Locate the cell with the specified text and output its (X, Y) center coordinate. 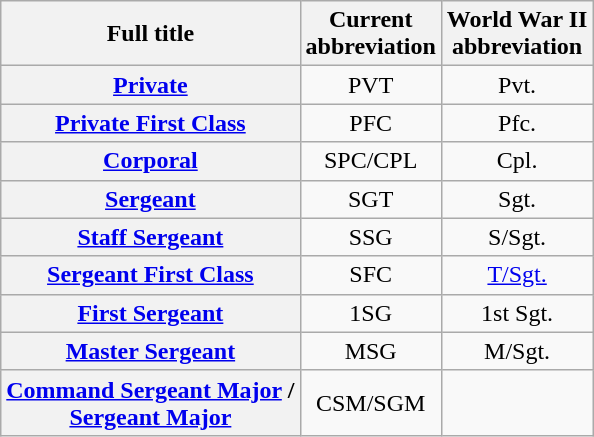
MSG (370, 351)
Sergeant (150, 199)
Currentabbreviation (370, 34)
Pfc. (517, 123)
T/Sgt. (517, 275)
CSM/SGM (370, 402)
Corporal (150, 161)
1SG (370, 313)
First Sergeant (150, 313)
World War IIabbreviation (517, 34)
Sgt. (517, 199)
PVT (370, 85)
SSG (370, 237)
SGT (370, 199)
Master Sergeant (150, 351)
Pvt. (517, 85)
SPC/CPL (370, 161)
M/Sgt. (517, 351)
Cpl. (517, 161)
Private First Class (150, 123)
SFC (370, 275)
Staff Sergeant (150, 237)
Command Sergeant Major / Sergeant Major (150, 402)
S/Sgt. (517, 237)
PFC (370, 123)
1st Sgt. (517, 313)
Full title (150, 34)
Private (150, 85)
Sergeant First Class (150, 275)
